Identify which cell holds the provided text, then report its (X, Y) central coordinate. 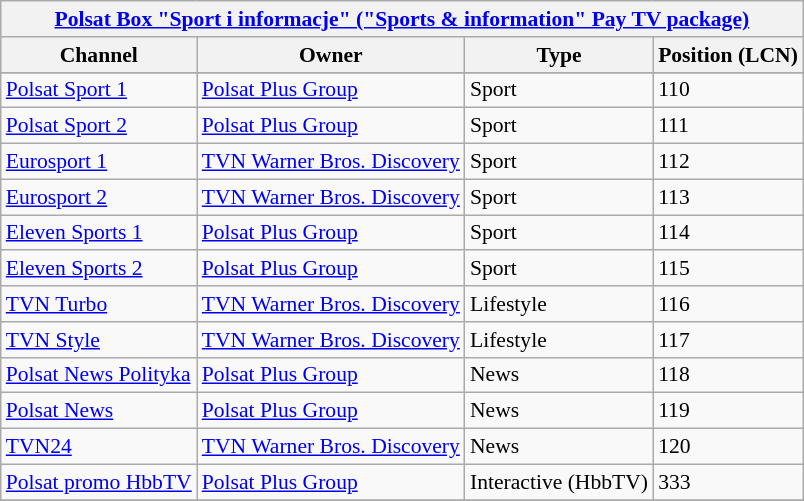
Position (LCN) (728, 55)
TVN Turbo (99, 304)
115 (728, 269)
333 (728, 482)
112 (728, 162)
111 (728, 126)
Type (559, 55)
110 (728, 90)
Polsat Sport 1 (99, 90)
Polsat promo HbbTV (99, 482)
119 (728, 411)
Polsat News (99, 411)
120 (728, 447)
Eurosport 2 (99, 197)
Polsat News Polityka (99, 375)
116 (728, 304)
113 (728, 197)
Eleven Sports 2 (99, 269)
TVN24 (99, 447)
Eurosport 1 (99, 162)
114 (728, 233)
TVN Style (99, 340)
118 (728, 375)
Polsat Box "Sport i informacje" ("Sports & information" Pay TV package) (402, 19)
Polsat Sport 2 (99, 126)
117 (728, 340)
Owner (331, 55)
Interactive (HbbTV) (559, 482)
Channel (99, 55)
Eleven Sports 1 (99, 233)
